Return (x, y) of the center of cell containing provided text 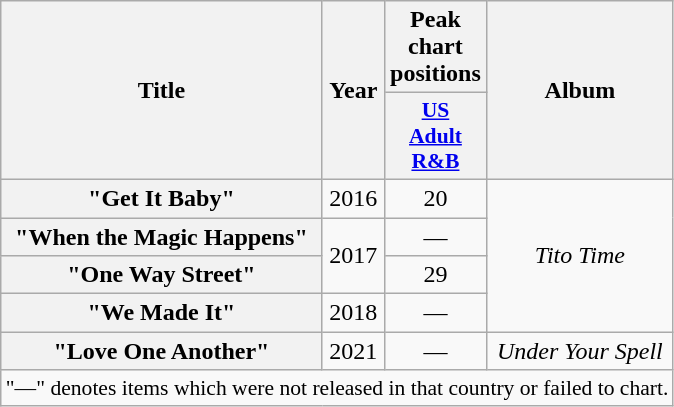
Under Your Spell (580, 351)
"We Made It" (162, 313)
2016 (353, 198)
29 (436, 275)
USAdultR&B (436, 136)
"Get It Baby" (162, 198)
"One Way Street" (162, 275)
Album (580, 90)
Tito Time (580, 255)
2021 (353, 351)
2018 (353, 313)
"—" denotes items which were not released in that country or failed to chart. (338, 388)
2017 (353, 256)
Title (162, 90)
20 (436, 198)
"Love One Another" (162, 351)
Year (353, 90)
"When the Magic Happens" (162, 237)
Peak chart positions (436, 47)
